For the text-containing cell, return its midpoint in [X, Y] coordinate format. 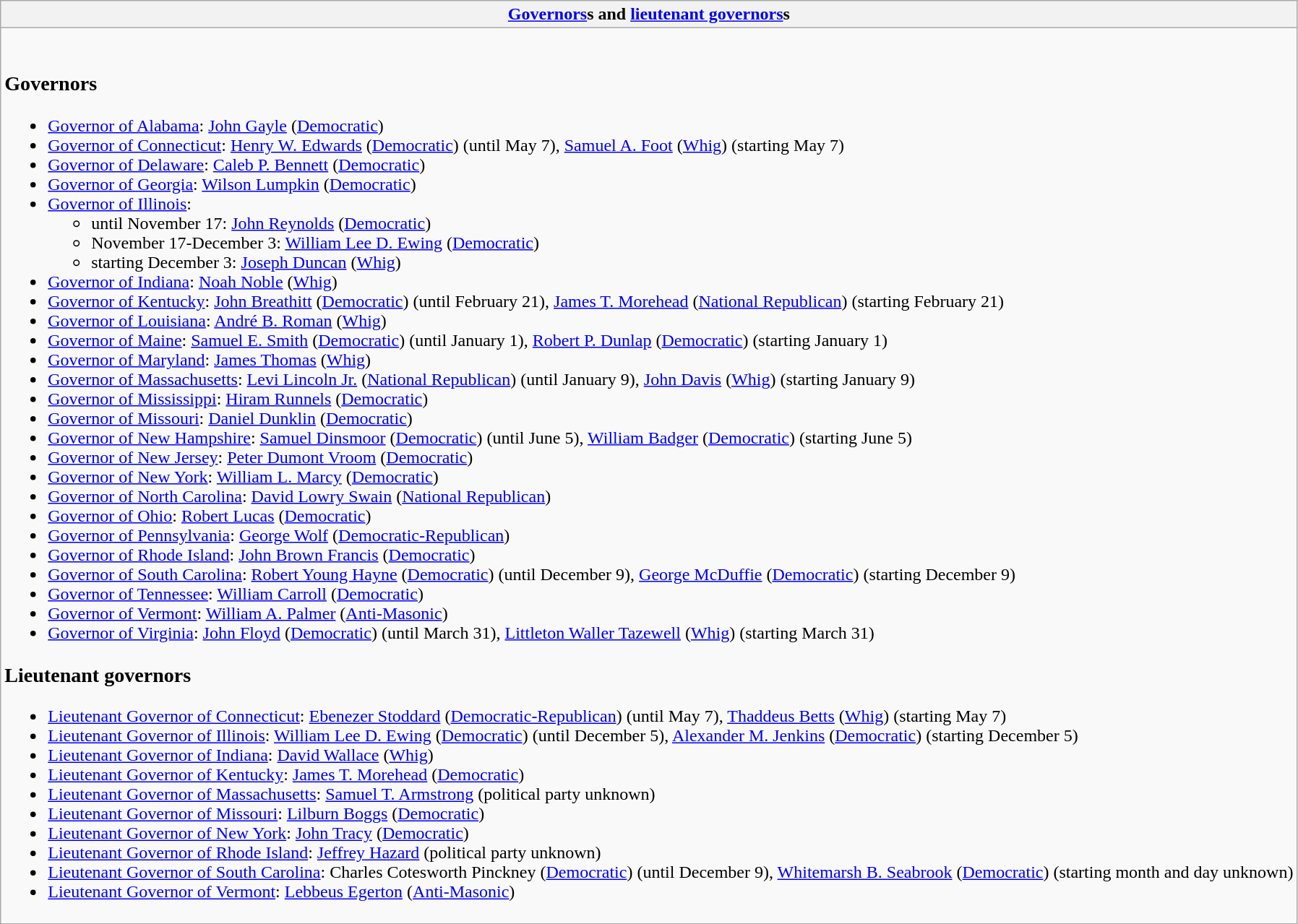
Governorss and lieutenant governorss [649, 14]
